Return the (x, y) coordinate for the center point of the cell that contains the specified text.  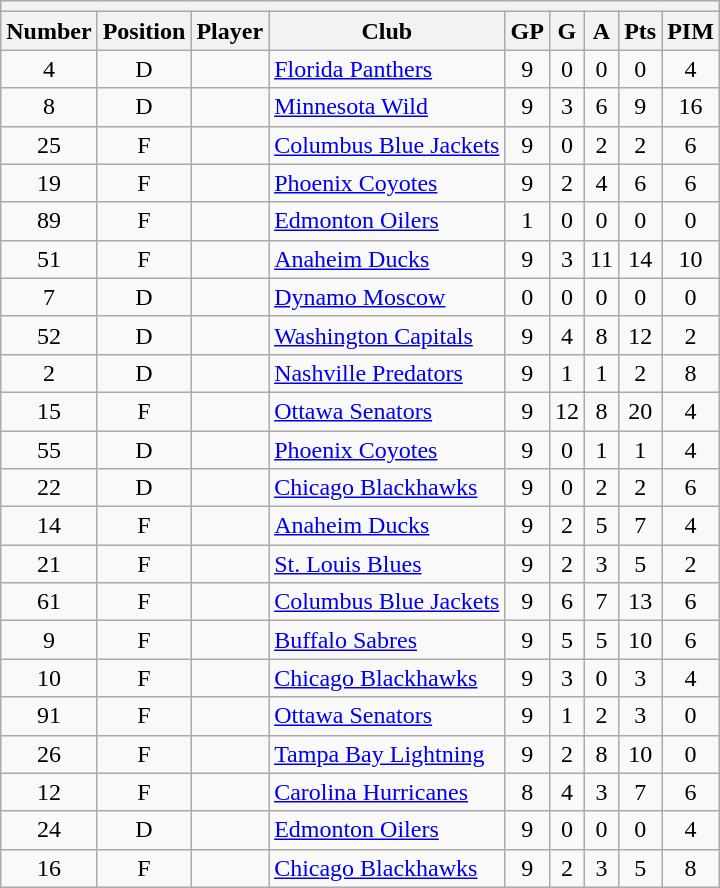
PIM (691, 31)
52 (49, 335)
51 (49, 259)
11 (601, 259)
Minnesota Wild (387, 107)
22 (49, 488)
Washington Capitals (387, 335)
19 (49, 183)
Nashville Predators (387, 373)
13 (640, 602)
20 (640, 411)
55 (49, 449)
25 (49, 145)
G (566, 31)
Buffalo Sabres (387, 640)
Player (230, 31)
Dynamo Moscow (387, 297)
St. Louis Blues (387, 564)
GP (527, 31)
Club (387, 31)
89 (49, 221)
24 (49, 830)
Florida Panthers (387, 69)
A (601, 31)
15 (49, 411)
91 (49, 716)
Tampa Bay Lightning (387, 754)
Carolina Hurricanes (387, 792)
Position (144, 31)
26 (49, 754)
61 (49, 602)
Pts (640, 31)
21 (49, 564)
Number (49, 31)
